Extract the (X, Y) coordinate from the center of the cell holding the provided text.  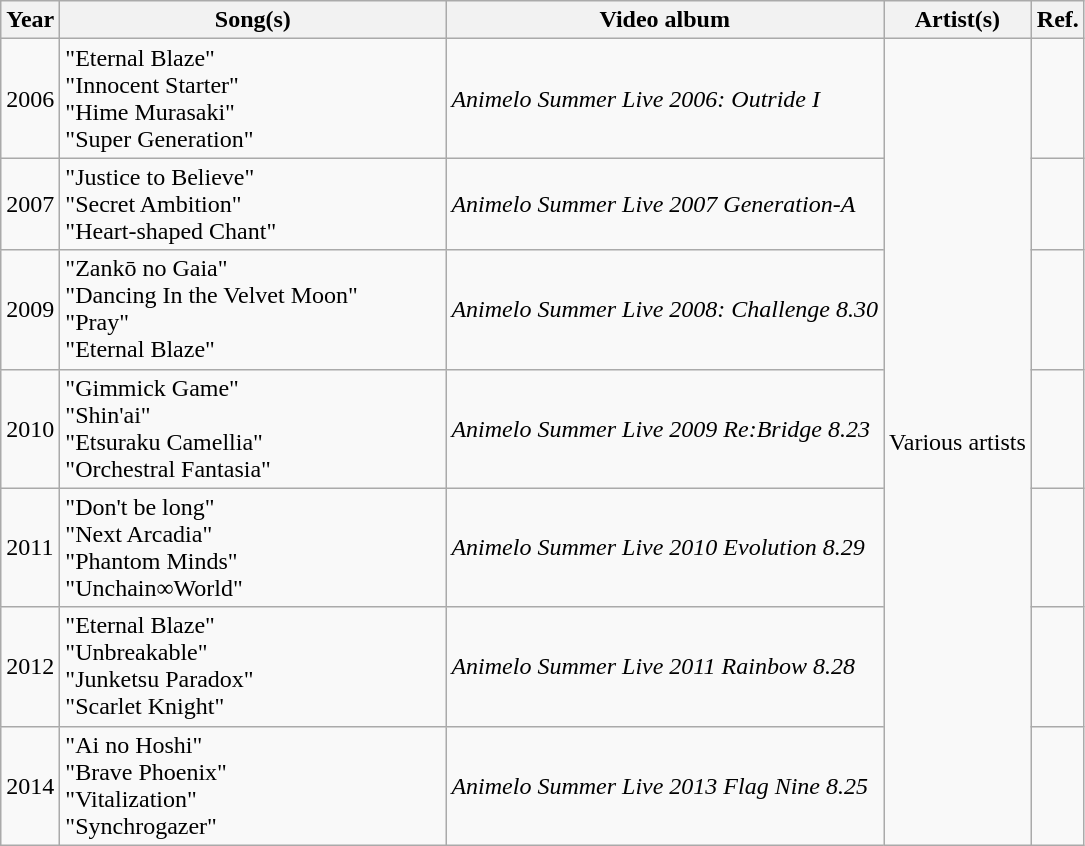
Song(s) (253, 20)
"Gimmick Game""Shin'ai""Etsuraku Camellia""Orchestral Fantasia" (253, 428)
2009 (30, 310)
2011 (30, 548)
Animelo Summer Live 2010 Evolution 8.29 (665, 548)
Animelo Summer Live 2013 Flag Nine 8.25 (665, 786)
Artist(s) (958, 20)
Video album (665, 20)
Ref. (1058, 20)
Animelo Summer Live 2007 Generation-A (665, 204)
Year (30, 20)
2010 (30, 428)
"Eternal Blaze""Unbreakable""Junketsu Paradox""Scarlet Knight" (253, 666)
Animelo Summer Live 2008: Challenge 8.30 (665, 310)
2012 (30, 666)
"Don't be long""Next Arcadia""Phantom Minds""Unchain∞World" (253, 548)
"Justice to Believe""Secret Ambition""Heart-shaped Chant" (253, 204)
Animelo Summer Live 2009 Re:Bridge 8.23 (665, 428)
2007 (30, 204)
Animelo Summer Live 2006: Outride I (665, 98)
"Eternal Blaze""Innocent Starter""Hime Murasaki""Super Generation" (253, 98)
Animelo Summer Live 2011 Rainbow 8.28 (665, 666)
2006 (30, 98)
"Zankō no Gaia""Dancing In the Velvet Moon""Pray""Eternal Blaze" (253, 310)
2014 (30, 786)
Various artists (958, 442)
"Ai no Hoshi""Brave Phoenix""Vitalization""Synchrogazer" (253, 786)
